Provide the [X, Y] coordinate of the cell's center where the given text is located.  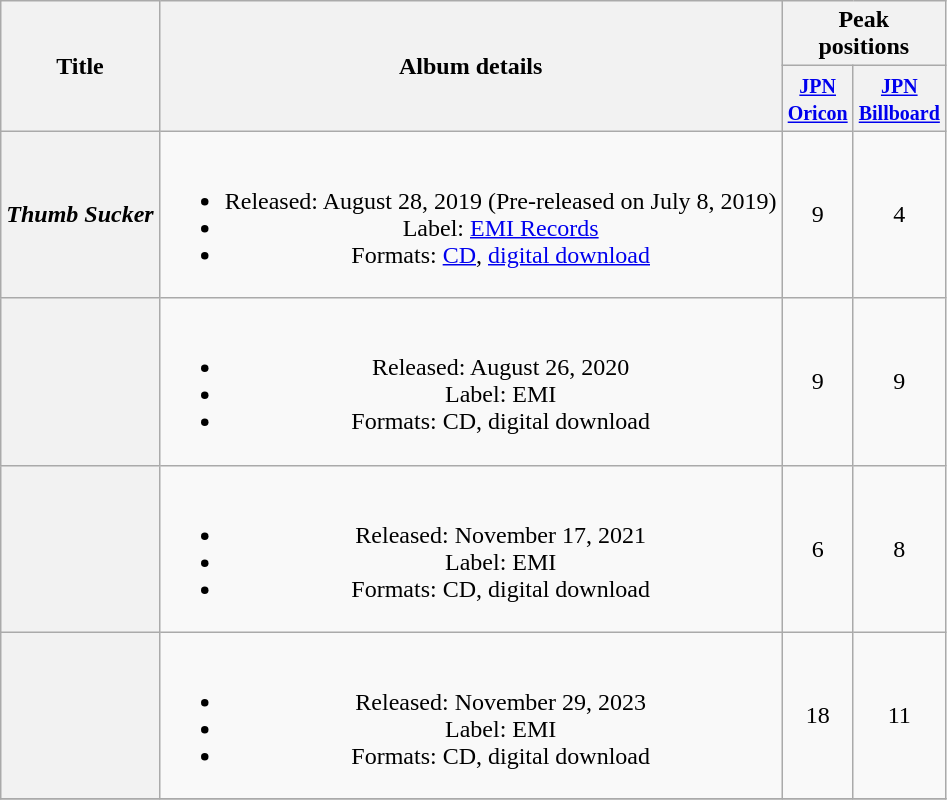
Released: August 28, 2019 (Pre-released on July 8, 2019)Label: EMI RecordsFormats: CD, digital download [470, 214]
Released: August 26, 2020Label: EMIFormats: CD, digital download [470, 382]
Released: November 29, 2023Label: EMIFormats: CD, digital download [470, 716]
Thumb Sucker [80, 214]
JPNOricon [818, 98]
11 [899, 716]
Peak positions [864, 34]
18 [818, 716]
8 [899, 548]
JPNBillboard [899, 98]
Album details [470, 66]
6 [818, 548]
Title [80, 66]
4 [899, 214]
Released: November 17, 2021Label: EMIFormats: CD, digital download [470, 548]
